Locate the cell with the specified text and output its [X, Y] center coordinate. 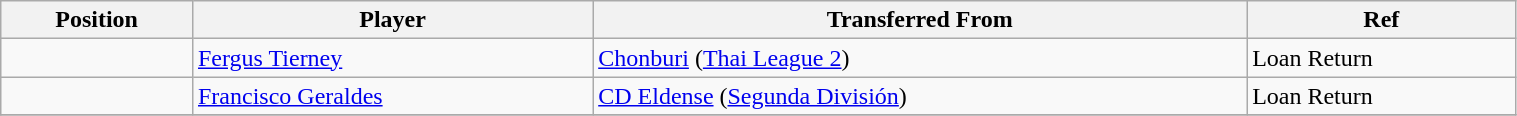
Fergus Tierney [392, 58]
Ref [1382, 20]
Position [97, 20]
Player [392, 20]
Chonburi (Thai League 2) [920, 58]
Transferred From [920, 20]
Francisco Geraldes [392, 96]
CD Eldense (Segunda División) [920, 96]
